Identify which cell holds the provided text, then report its [x, y] central coordinate. 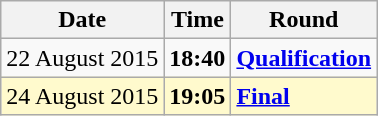
Time [198, 20]
24 August 2015 [82, 96]
18:40 [198, 58]
22 August 2015 [82, 58]
19:05 [198, 96]
Qualification [304, 58]
Final [304, 96]
Round [304, 20]
Date [82, 20]
